Determine the (X, Y) coordinate at the center of the cell enclosing the given text.  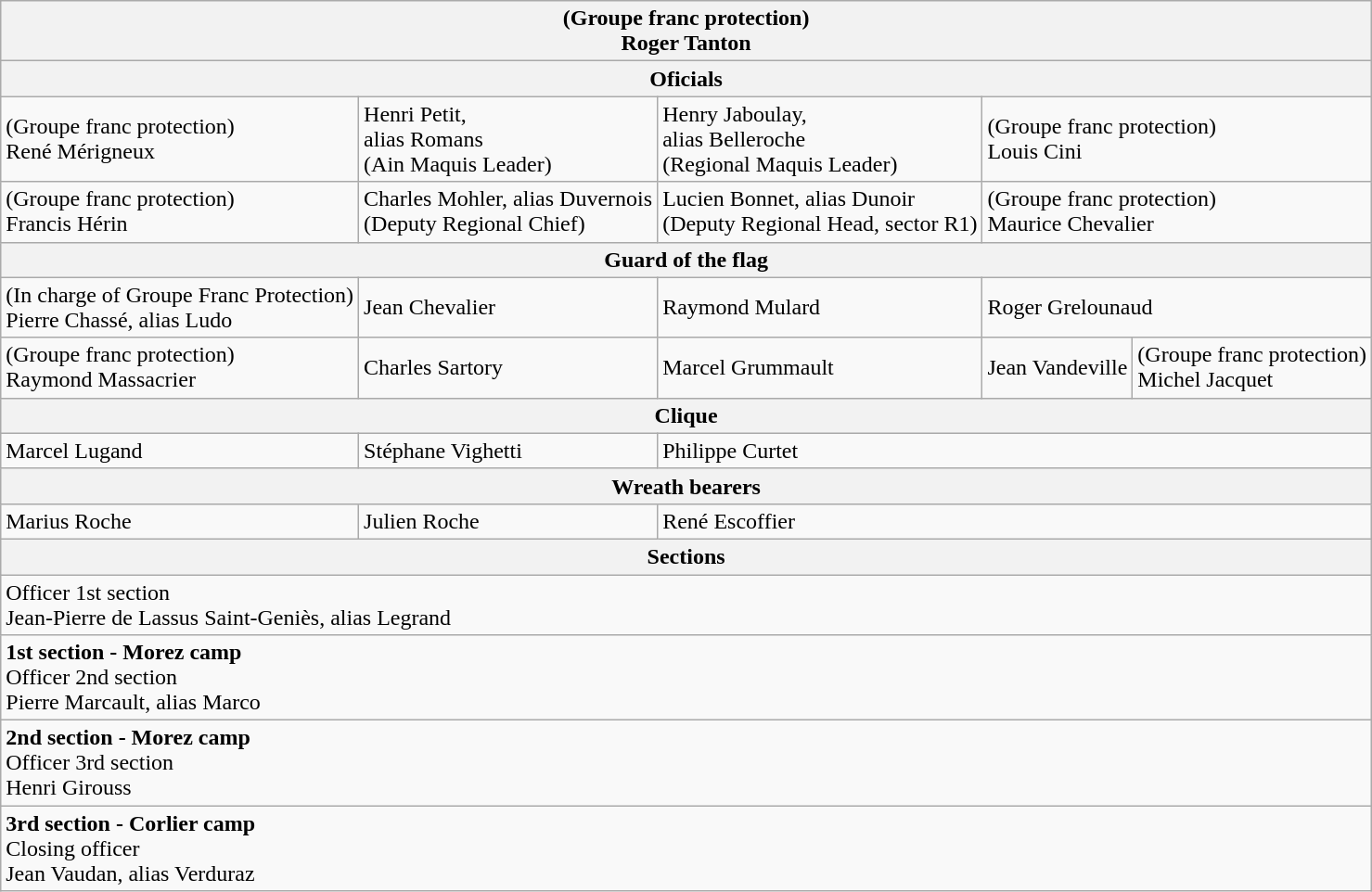
(Groupe franc protection)Louis Cini (1177, 139)
Clique (686, 415)
(Groupe franc protection)Francis Hérin (180, 211)
Jean Chevalier (508, 308)
(Groupe franc protection)Michel Jacquet (1252, 367)
Marcel Lugand (180, 451)
Marius Roche (180, 521)
Guard of the flag (686, 260)
1st section - Morez campOfficer 2nd sectionPierre Marcault, alias Marco (686, 678)
Marcel Grummault (820, 367)
Philippe Curtet (1015, 451)
Oficials (686, 79)
Henry Jaboulay,alias Belleroche(Regional Maquis Leader) (820, 139)
Wreath bearers (686, 486)
Stéphane Vighetti (508, 451)
Charles Sartory (508, 367)
Raymond Mulard (820, 308)
Lucien Bonnet, alias Dunoir(Deputy Regional Head, sector R1) (820, 211)
Roger Grelounaud (1177, 308)
(Groupe franc protection)Roger Tanton (686, 32)
Sections (686, 556)
Jean Vandeville (1058, 367)
Charles Mohler, alias Duvernois(Deputy Regional Chief) (508, 211)
3rd section - Corlier campClosing officerJean Vaudan, alias Verduraz (686, 848)
Officer 1st sectionJean-Pierre de Lassus Saint-Geniès, alias Legrand (686, 605)
(Groupe franc protection)René Mérigneux (180, 139)
Julien Roche (508, 521)
Henri Petit,alias Romans(Ain Maquis Leader) (508, 139)
2nd section - Morez campOfficer 3rd sectionHenri Girouss (686, 763)
(Groupe franc protection)Raymond Massacrier (180, 367)
(Groupe franc protection)Maurice Chevalier (1177, 211)
(In charge of Groupe Franc Protection)Pierre Chassé, alias Ludo (180, 308)
René Escoffier (1015, 521)
